Identify which cell holds the provided text, then report its (x, y) central coordinate. 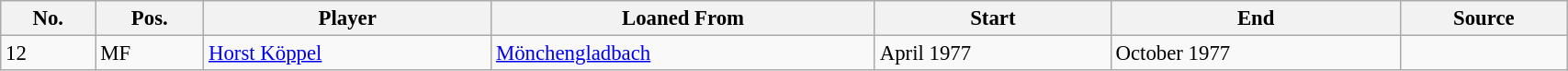
Pos. (150, 18)
MF (150, 53)
Start (992, 18)
12 (48, 53)
October 1977 (1256, 53)
April 1977 (992, 53)
Loaned From (683, 18)
Source (1484, 18)
Horst Köppel (347, 53)
No. (48, 18)
Player (347, 18)
Mönchengladbach (683, 53)
End (1256, 18)
